Pinpoint the cell where the given text exists, returning its [x, y] midpoint coordinate. 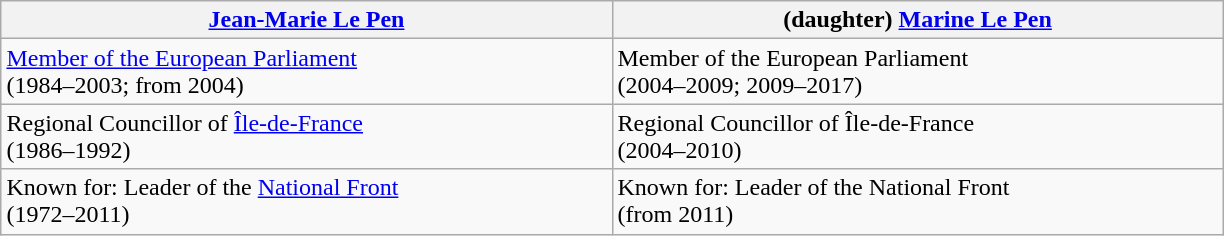
Member of the European Parliament(2004–2009; 2009–2017) [918, 72]
Jean-Marie Le Pen [306, 20]
(daughter) Marine Le Pen [918, 20]
Member of the European Parliament(1984–2003; from 2004) [306, 72]
Known for: Leader of the National Front(from 2011) [918, 202]
Known for: Leader of the National Front(1972–2011) [306, 202]
Regional Councillor of Île-de-France(2004–2010) [918, 136]
Regional Councillor of Île-de-France(1986–1992) [306, 136]
